Extract the (x, y) coordinate from the center of the cell holding the provided text.  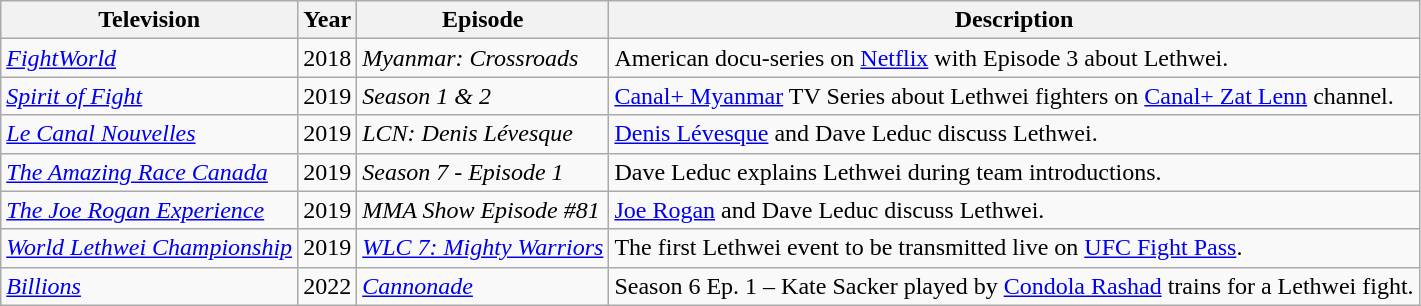
Television (150, 20)
World Lethwei Championship (150, 248)
WLC 7: Mighty Warriors (483, 248)
The Joe Rogan Experience (150, 210)
Episode (483, 20)
MMA Show Episode #81 (483, 210)
Description (1014, 20)
Joe Rogan and Dave Leduc discuss Lethwei. (1014, 210)
2022 (328, 286)
Denis Lévesque and Dave Leduc discuss Lethwei. (1014, 134)
Season 1 & 2 (483, 96)
Le Canal Nouvelles (150, 134)
Season 6 Ep. 1 – Kate Sacker played by Condola Rashad trains for a Lethwei fight. (1014, 286)
Myanmar: Crossroads (483, 58)
Spirit of Fight (150, 96)
Year (328, 20)
Billions (150, 286)
The first Lethwei event to be transmitted live on UFC Fight Pass. (1014, 248)
FightWorld (150, 58)
Dave Leduc explains Lethwei during team introductions. (1014, 172)
Season 7 - Episode 1 (483, 172)
LCN: Denis Lévesque (483, 134)
American docu-series on Netflix with Episode 3 about Lethwei. (1014, 58)
Cannonade (483, 286)
2018 (328, 58)
Canal+ Myanmar TV Series about Lethwei fighters on Canal+ Zat Lenn channel. (1014, 96)
The Amazing Race Canada (150, 172)
